Provide the [x, y] coordinate of the cell's center where the given text is located.  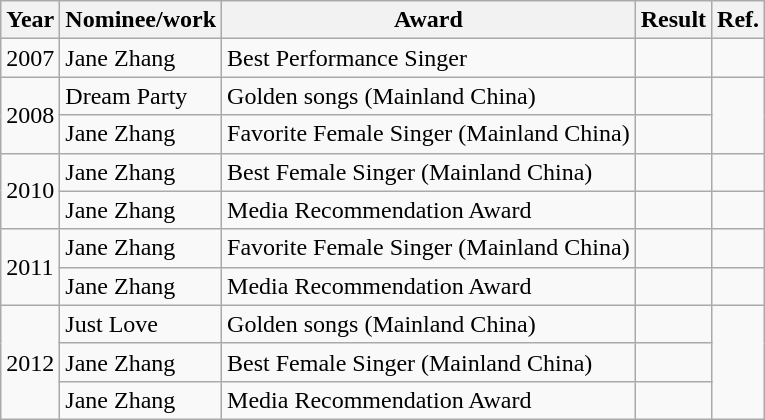
Year [30, 20]
2011 [30, 267]
Ref. [738, 20]
2012 [30, 362]
Just Love [141, 324]
Best Performance Singer [429, 58]
Award [429, 20]
Nominee/work [141, 20]
Dream Party [141, 96]
Result [673, 20]
2007 [30, 58]
2008 [30, 115]
2010 [30, 191]
